Determine the [X, Y] coordinate at the center of the cell enclosing the given text.  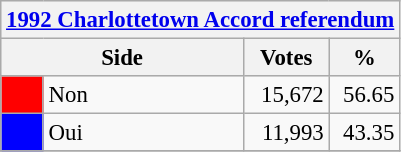
15,672 [286, 95]
56.65 [364, 95]
1992 Charlottetown Accord referendum [200, 20]
Oui [143, 133]
11,993 [286, 133]
Side [122, 58]
Non [143, 95]
% [364, 58]
43.35 [364, 133]
Votes [286, 58]
